Return the [X, Y] coordinate for the center point of the cell that contains the specified text.  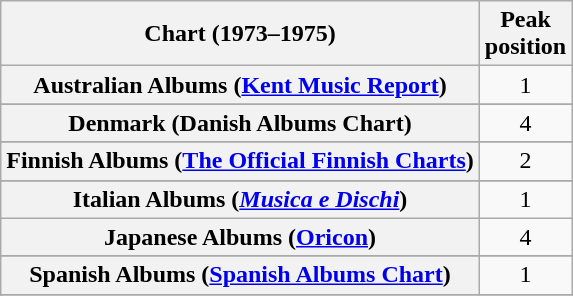
Denmark (Danish Albums Chart) [240, 123]
2 [525, 161]
Chart (1973–1975) [240, 34]
Japanese Albums (Oricon) [240, 237]
Australian Albums (Kent Music Report) [240, 85]
Spanish Albums (Spanish Albums Chart) [240, 275]
Peakposition [525, 34]
Finnish Albums (The Official Finnish Charts) [240, 161]
Italian Albums (Musica e Dischi) [240, 199]
